Provide the [X, Y] coordinate of the cell's center where the given text is located.  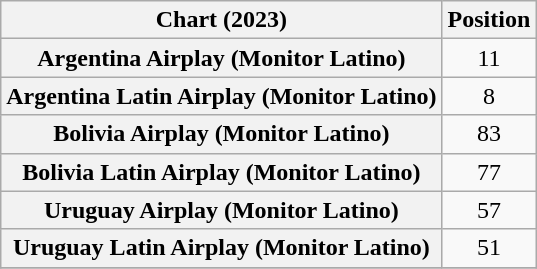
83 [489, 134]
57 [489, 210]
Argentina Latin Airplay (Monitor Latino) [222, 96]
51 [489, 248]
Uruguay Latin Airplay (Monitor Latino) [222, 248]
Position [489, 20]
8 [489, 96]
Uruguay Airplay (Monitor Latino) [222, 210]
Chart (2023) [222, 20]
77 [489, 172]
11 [489, 58]
Bolivia Latin Airplay (Monitor Latino) [222, 172]
Argentina Airplay (Monitor Latino) [222, 58]
Bolivia Airplay (Monitor Latino) [222, 134]
